Capture the cell that displays the provided text and extract its (X, Y) central coordinate. 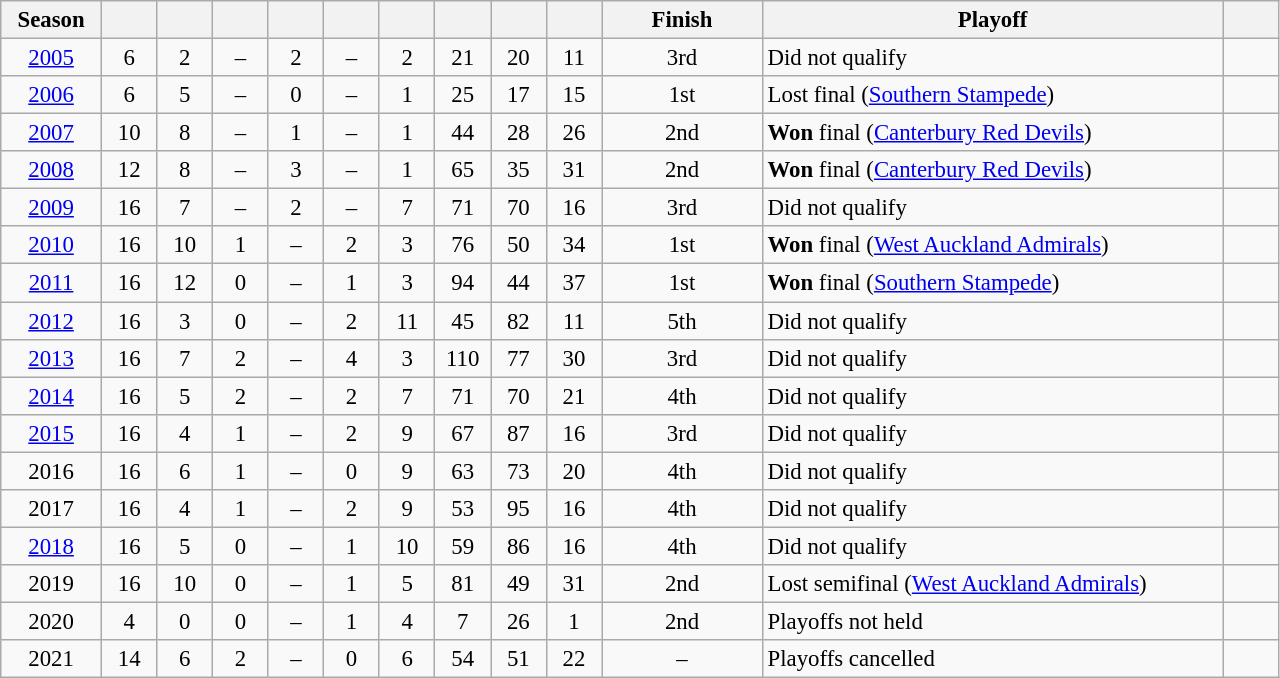
81 (463, 584)
2011 (52, 283)
110 (463, 358)
Lost semifinal (West Auckland Admirals) (992, 584)
2009 (52, 208)
28 (518, 133)
2012 (52, 321)
2006 (52, 95)
15 (574, 95)
2018 (52, 546)
Playoff (992, 20)
Won final (West Auckland Admirals) (992, 245)
95 (518, 509)
67 (463, 433)
17 (518, 95)
73 (518, 471)
49 (518, 584)
Playoffs not held (992, 621)
25 (463, 95)
86 (518, 546)
2021 (52, 659)
2017 (52, 509)
Season (52, 20)
2010 (52, 245)
54 (463, 659)
Lost final (Southern Stampede) (992, 95)
30 (574, 358)
2013 (52, 358)
87 (518, 433)
59 (463, 546)
53 (463, 509)
37 (574, 283)
2015 (52, 433)
2007 (52, 133)
45 (463, 321)
2008 (52, 170)
35 (518, 170)
22 (574, 659)
2020 (52, 621)
34 (574, 245)
82 (518, 321)
2016 (52, 471)
2005 (52, 58)
77 (518, 358)
51 (518, 659)
76 (463, 245)
5th (682, 321)
14 (129, 659)
63 (463, 471)
94 (463, 283)
Playoffs cancelled (992, 659)
50 (518, 245)
Won final (Southern Stampede) (992, 283)
2019 (52, 584)
Finish (682, 20)
65 (463, 170)
2014 (52, 396)
